From the cell containing the given text, extract its center point as [X, Y] coordinate. 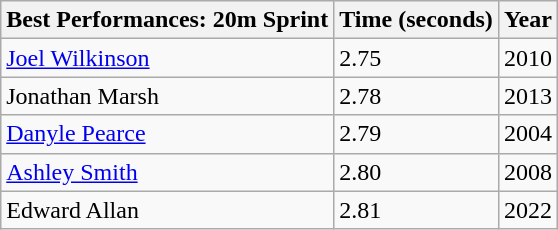
Year [528, 20]
2004 [528, 134]
2008 [528, 172]
Edward Allan [168, 210]
Time (seconds) [416, 20]
Joel Wilkinson [168, 58]
2.81 [416, 210]
2.78 [416, 96]
Ashley Smith [168, 172]
2022 [528, 210]
2.75 [416, 58]
2.79 [416, 134]
Jonathan Marsh [168, 96]
2010 [528, 58]
Danyle Pearce [168, 134]
Best Performances: 20m Sprint [168, 20]
2013 [528, 96]
2.80 [416, 172]
